Locate the cell with the specified text and output its (x, y) center coordinate. 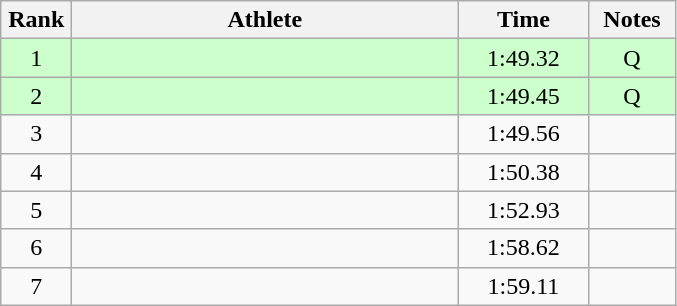
Time (524, 20)
1:52.93 (524, 210)
1:49.32 (524, 58)
2 (36, 96)
1:49.45 (524, 96)
Rank (36, 20)
3 (36, 134)
1:49.56 (524, 134)
5 (36, 210)
1:50.38 (524, 172)
1:59.11 (524, 286)
7 (36, 286)
6 (36, 248)
1:58.62 (524, 248)
Notes (632, 20)
4 (36, 172)
Athlete (265, 20)
1 (36, 58)
